Determine the (X, Y) coordinate at the center of the cell enclosing the given text.  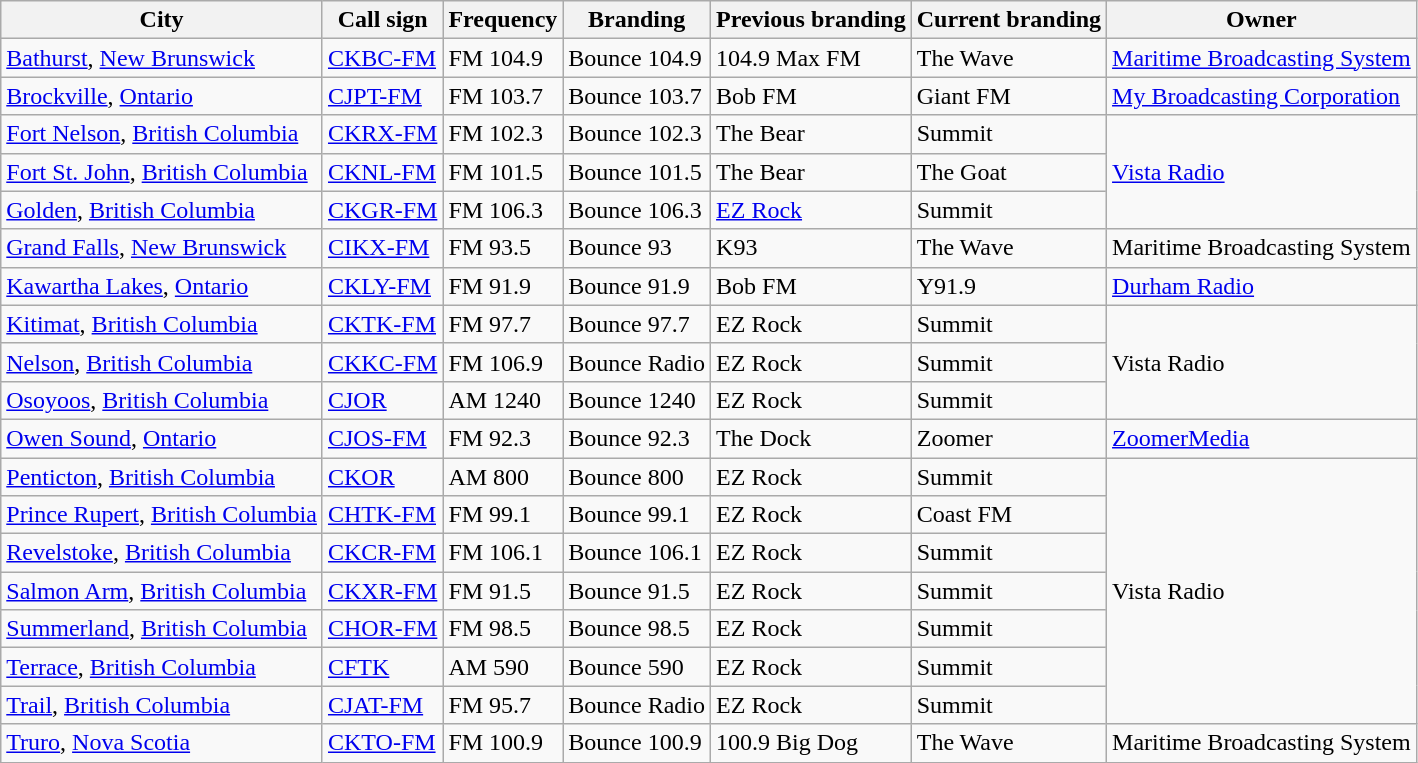
Bounce 98.5 (637, 629)
FM 98.5 (503, 629)
Bounce 103.7 (637, 96)
Trail, British Columbia (162, 705)
Golden, British Columbia (162, 210)
Salmon Arm, British Columbia (162, 591)
Branding (637, 20)
CKTK-FM (382, 324)
CKCR-FM (382, 553)
CKGR-FM (382, 210)
Brockville, Ontario (162, 96)
FM 104.9 (503, 58)
Bounce 93 (637, 248)
CKBC-FM (382, 58)
AM 590 (503, 667)
Bounce 106.1 (637, 553)
Previous branding (812, 20)
FM 100.9 (503, 743)
FM 106.9 (503, 362)
CKKC-FM (382, 362)
Bounce 800 (637, 477)
Bounce 104.9 (637, 58)
FM 99.1 (503, 515)
CKNL-FM (382, 172)
AM 800 (503, 477)
FM 93.5 (503, 248)
FM 95.7 (503, 705)
The Goat (1008, 172)
Bounce 97.7 (637, 324)
Current branding (1008, 20)
Bounce 91.9 (637, 286)
FM 97.7 (503, 324)
104.9 Max FM (812, 58)
100.9 Big Dog (812, 743)
CJAT-FM (382, 705)
The Dock (812, 438)
Kawartha Lakes, Ontario (162, 286)
FM 103.7 (503, 96)
Grand Falls, New Brunswick (162, 248)
Owen Sound, Ontario (162, 438)
Durham Radio (1262, 286)
Nelson, British Columbia (162, 362)
CKRX-FM (382, 134)
Bounce 1240 (637, 400)
Bounce 590 (637, 667)
Summerland, British Columbia (162, 629)
K93 (812, 248)
Bounce 102.3 (637, 134)
My Broadcasting Corporation (1262, 96)
Y91.9 (1008, 286)
CJPT-FM (382, 96)
Bathurst, New Brunswick (162, 58)
Call sign (382, 20)
City (162, 20)
Frequency (503, 20)
Bounce 101.5 (637, 172)
Bounce 100.9 (637, 743)
FM 91.5 (503, 591)
Bounce 91.5 (637, 591)
FM 106.3 (503, 210)
CHTK-FM (382, 515)
Fort Nelson, British Columbia (162, 134)
Revelstoke, British Columbia (162, 553)
FM 101.5 (503, 172)
Truro, Nova Scotia (162, 743)
Zoomer (1008, 438)
Fort St. John, British Columbia (162, 172)
Kitimat, British Columbia (162, 324)
ZoomerMedia (1262, 438)
Giant FM (1008, 96)
FM 92.3 (503, 438)
CJOS-FM (382, 438)
Penticton, British Columbia (162, 477)
Bounce 106.3 (637, 210)
FM 106.1 (503, 553)
Prince Rupert, British Columbia (162, 515)
FM 91.9 (503, 286)
Terrace, British Columbia (162, 667)
CIKX-FM (382, 248)
Owner (1262, 20)
CKTO-FM (382, 743)
CKOR (382, 477)
CHOR-FM (382, 629)
CJOR (382, 400)
Bounce 92.3 (637, 438)
Coast FM (1008, 515)
AM 1240 (503, 400)
CKXR-FM (382, 591)
CKLY-FM (382, 286)
Osoyoos, British Columbia (162, 400)
Bounce 99.1 (637, 515)
FM 102.3 (503, 134)
CFTK (382, 667)
